Identify which cell holds the provided text, then report its [X, Y] central coordinate. 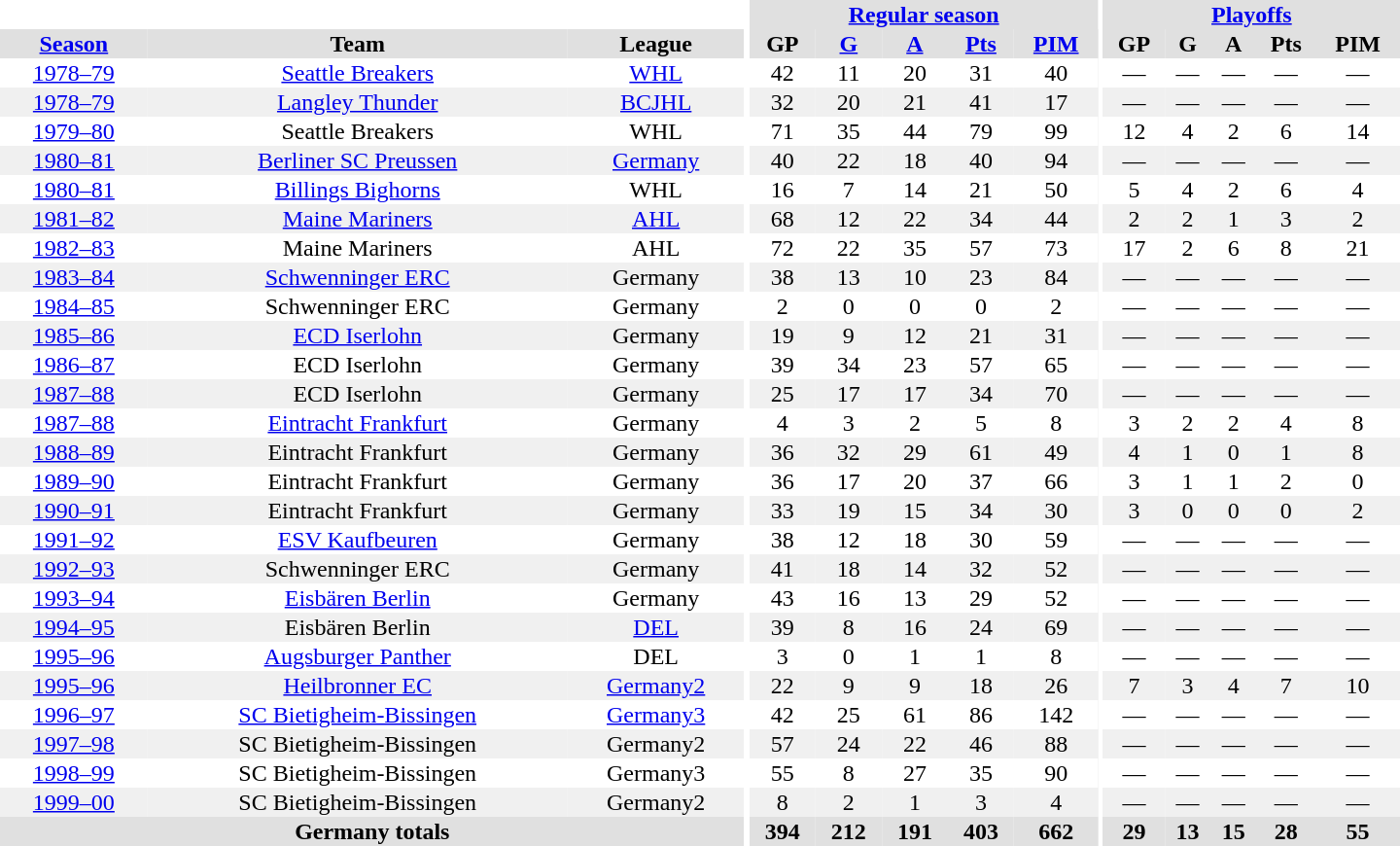
90 [1056, 773]
Playoffs [1252, 15]
142 [1056, 715]
1996–97 [74, 715]
27 [915, 773]
Germany totals [372, 831]
1992–93 [74, 569]
1989–90 [74, 481]
1986–87 [74, 365]
Langley Thunder [358, 102]
Augsburger Panther [358, 656]
99 [1056, 131]
1988–89 [74, 452]
Season [74, 44]
59 [1056, 540]
League [656, 44]
88 [1056, 744]
1982–83 [74, 248]
Regular season [924, 15]
70 [1056, 394]
69 [1056, 627]
662 [1056, 831]
394 [783, 831]
1994–95 [74, 627]
Berliner SC Preussen [358, 160]
1998–99 [74, 773]
84 [1056, 277]
72 [783, 248]
1985–86 [74, 335]
71 [783, 131]
1984–85 [74, 306]
43 [783, 598]
28 [1285, 831]
66 [1056, 481]
37 [981, 481]
86 [981, 715]
1983–84 [74, 277]
Team [358, 44]
26 [1056, 686]
1997–98 [74, 744]
79 [981, 131]
73 [1056, 248]
191 [915, 831]
Heilbronner EC [358, 686]
11 [849, 73]
46 [981, 744]
49 [1056, 452]
403 [981, 831]
94 [1056, 160]
ESV Kaufbeuren [358, 540]
BCJHL [656, 102]
1999–00 [74, 802]
Billings Bighorns [358, 190]
1991–92 [74, 540]
1993–94 [74, 598]
68 [783, 219]
50 [1056, 190]
65 [1056, 365]
1981–82 [74, 219]
33 [783, 511]
1979–80 [74, 131]
212 [849, 831]
1990–91 [74, 511]
